Output the [x, y] coordinate of the center of the cell containing the given text.  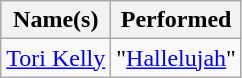
Tori Kelly [56, 58]
"Hallelujah" [176, 58]
Performed [176, 20]
Name(s) [56, 20]
